Pinpoint the cell where the given text exists, returning its [X, Y] midpoint coordinate. 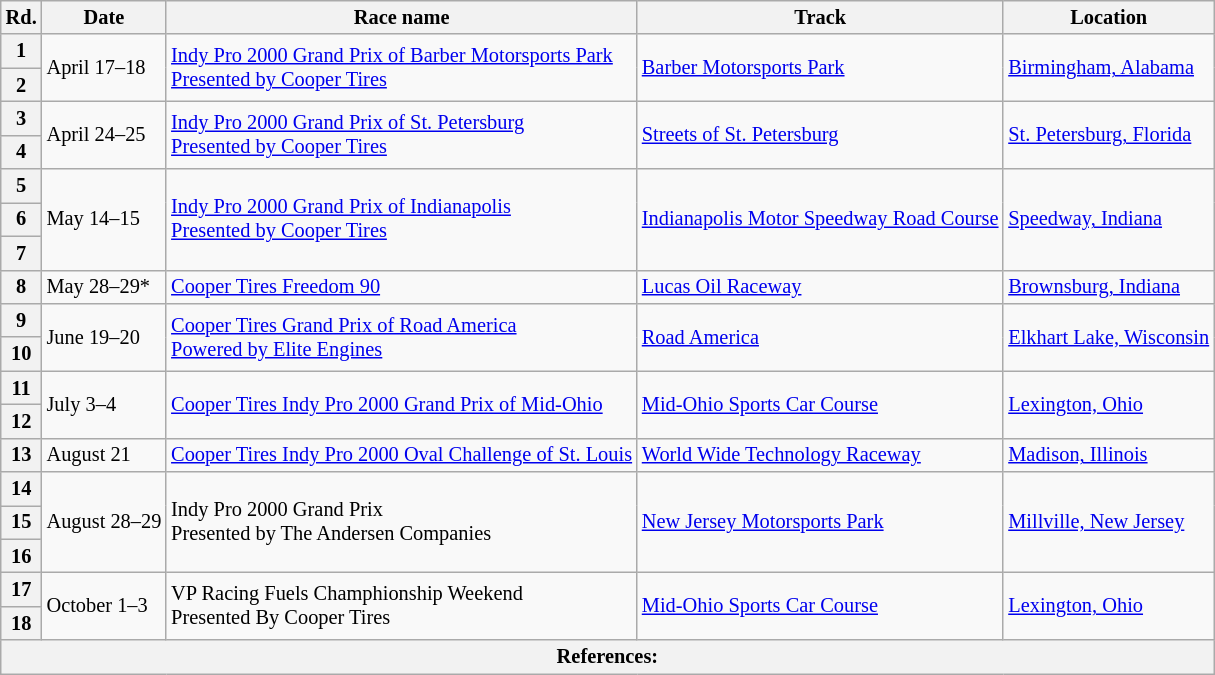
Speedway, Indiana [1108, 220]
References: [608, 657]
May 14–15 [104, 220]
15 [22, 522]
Location [1108, 17]
16 [22, 556]
Indy Pro 2000 Grand PrixPresented by The Andersen Companies [402, 522]
13 [22, 455]
3 [22, 118]
Birmingham, Alabama [1108, 68]
Brownsburg, Indiana [1108, 287]
1 [22, 51]
World Wide Technology Raceway [820, 455]
10 [22, 354]
Indianapolis Motor Speedway Road Course [820, 220]
12 [22, 421]
Date [104, 17]
2 [22, 85]
7 [22, 253]
Elkhart Lake, Wisconsin [1108, 336]
Cooper Tires Grand Prix of Road AmericaPowered by Elite Engines [402, 336]
August 21 [104, 455]
Barber Motorsports Park [820, 68]
Indy Pro 2000 Grand Prix of IndianapolisPresented by Cooper Tires [402, 220]
17 [22, 589]
Indy Pro 2000 Grand Prix of Barber Motorsports ParkPresented by Cooper Tires [402, 68]
VP Racing Fuels Champhionship WeekendPresented By Cooper Tires [402, 606]
Cooper Tires Indy Pro 2000 Oval Challenge of St. Louis [402, 455]
Millville, New Jersey [1108, 522]
Lucas Oil Raceway [820, 287]
Madison, Illinois [1108, 455]
14 [22, 489]
5 [22, 186]
April 17–18 [104, 68]
Cooper Tires Freedom 90 [402, 287]
4 [22, 152]
8 [22, 287]
St. Petersburg, Florida [1108, 134]
6 [22, 219]
October 1–3 [104, 606]
June 19–20 [104, 336]
Indy Pro 2000 Grand Prix of St. PetersburgPresented by Cooper Tires [402, 134]
New Jersey Motorsports Park [820, 522]
July 3–4 [104, 404]
Rd. [22, 17]
9 [22, 320]
18 [22, 623]
Track [820, 17]
11 [22, 388]
Race name [402, 17]
May 28–29* [104, 287]
April 24–25 [104, 134]
Road America [820, 336]
August 28–29 [104, 522]
Streets of St. Petersburg [820, 134]
Cooper Tires Indy Pro 2000 Grand Prix of Mid-Ohio [402, 404]
